For the text-containing cell, return its midpoint in [X, Y] coordinate format. 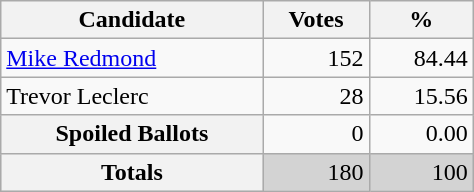
% [421, 20]
0 [316, 134]
0.00 [421, 134]
Totals [132, 172]
Spoiled Ballots [132, 134]
84.44 [421, 58]
15.56 [421, 96]
Trevor Leclerc [132, 96]
Mike Redmond [132, 58]
180 [316, 172]
152 [316, 58]
100 [421, 172]
Votes [316, 20]
28 [316, 96]
Candidate [132, 20]
